Detect which cell encompasses the target text, then output its [X, Y] center coordinate. 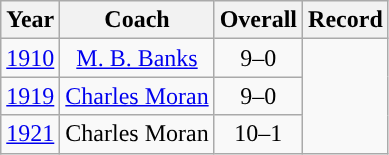
1910 [30, 58]
10–1 [258, 134]
1919 [30, 96]
Overall [258, 20]
M. B. Banks [137, 58]
Year [30, 20]
Record [346, 20]
Coach [137, 20]
1921 [30, 134]
